Identify which cell holds the provided text, then report its [x, y] central coordinate. 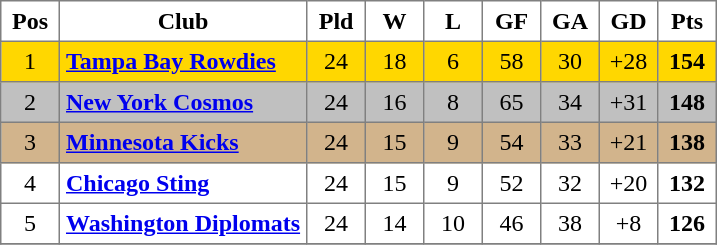
18 [394, 61]
+21 [628, 142]
Tampa Bay Rowdies [183, 61]
Chicago Sting [183, 183]
+28 [628, 61]
154 [687, 61]
138 [687, 142]
54 [511, 142]
65 [511, 102]
34 [570, 102]
GD [628, 21]
4 [30, 183]
2 [30, 102]
46 [511, 223]
8 [453, 102]
10 [453, 223]
+8 [628, 223]
14 [394, 223]
Pts [687, 21]
+20 [628, 183]
148 [687, 102]
GA [570, 21]
W [394, 21]
33 [570, 142]
Pos [30, 21]
58 [511, 61]
32 [570, 183]
1 [30, 61]
GF [511, 21]
30 [570, 61]
Pld [336, 21]
38 [570, 223]
52 [511, 183]
16 [394, 102]
5 [30, 223]
3 [30, 142]
132 [687, 183]
Club [183, 21]
Washington Diplomats [183, 223]
6 [453, 61]
L [453, 21]
+31 [628, 102]
126 [687, 223]
New York Cosmos [183, 102]
Minnesota Kicks [183, 142]
